Scan for the cell matching the given text and deliver its [X, Y] coordinate at center. 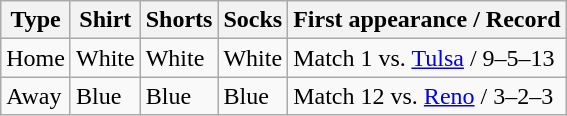
Shirt [105, 20]
Home [36, 58]
First appearance / Record [427, 20]
Match 1 vs. Tulsa / 9–5–13 [427, 58]
Shorts [179, 20]
Socks [253, 20]
Type [36, 20]
Away [36, 96]
Match 12 vs. Reno / 3–2–3 [427, 96]
